Provide the [X, Y] coordinate of the cell's center where the given text is located.  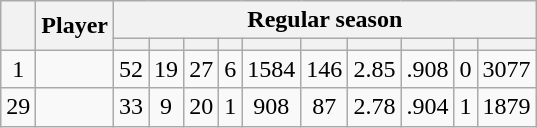
2.78 [374, 107]
3077 [506, 69]
33 [132, 107]
.908 [428, 69]
52 [132, 69]
87 [324, 107]
1879 [506, 107]
9 [166, 107]
19 [166, 69]
Regular season [326, 20]
27 [202, 69]
Player [75, 26]
29 [18, 107]
0 [466, 69]
908 [272, 107]
20 [202, 107]
2.85 [374, 69]
1584 [272, 69]
146 [324, 69]
6 [230, 69]
.904 [428, 107]
